Identify which cell holds the provided text, then report its (X, Y) central coordinate. 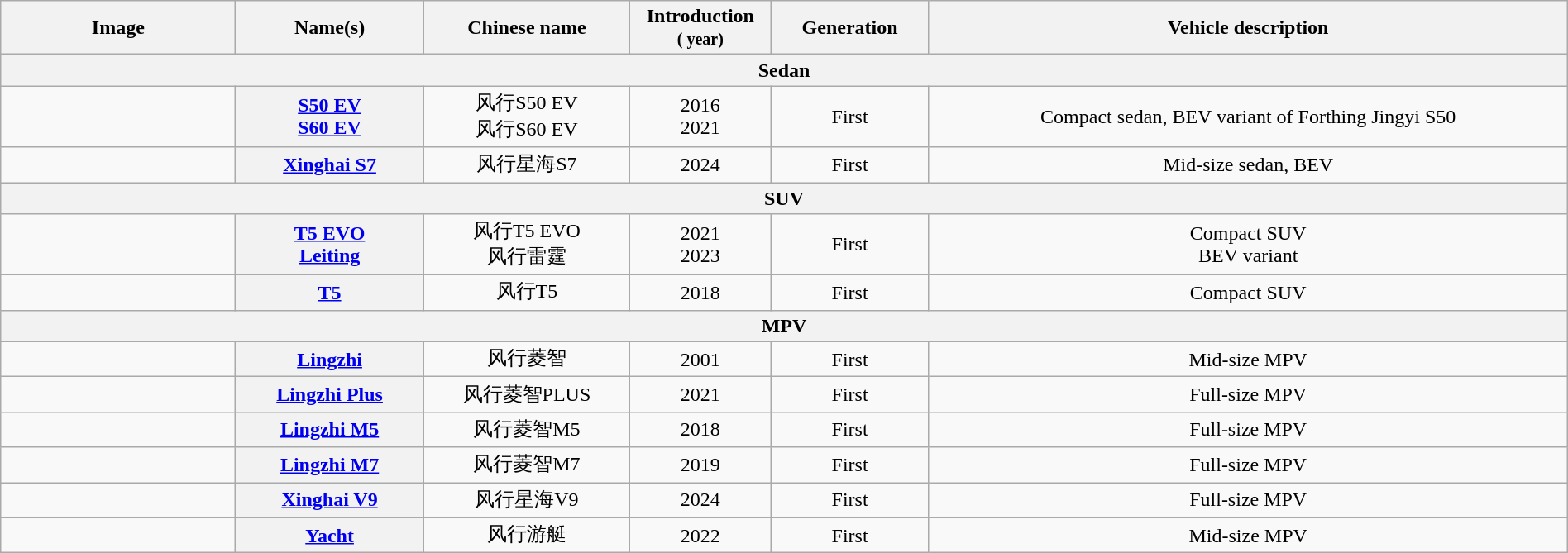
Mid-size sedan, BEV (1248, 165)
风行星海S7 (526, 165)
2001 (700, 359)
20162021 (700, 117)
T5 EVOLeiting (329, 245)
Sedan (784, 70)
风行S50 EV风行S60 EV (526, 117)
Lingzhi (329, 359)
风行菱智M5 (526, 430)
Yacht (329, 536)
风行菱智PLUS (526, 395)
风行菱智 (526, 359)
2019 (700, 465)
Lingzhi Plus (329, 395)
2022 (700, 536)
Introduction( year) (700, 28)
Compact sedan, BEV variant of Forthing Jingyi S50 (1248, 117)
Xinghai V9 (329, 501)
Xinghai S7 (329, 165)
MPV (784, 326)
Generation (850, 28)
Lingzhi M7 (329, 465)
Chinese name (526, 28)
SUV (784, 198)
T5 (329, 293)
风行T5 (526, 293)
风行T5 EVO风行雷霆 (526, 245)
2021 (700, 395)
Compact SUVBEV variant (1248, 245)
Vehicle description (1248, 28)
Name(s) (329, 28)
Image (118, 28)
风行星海V9 (526, 501)
Compact SUV (1248, 293)
20212023 (700, 245)
风行游艇 (526, 536)
风行菱智M7 (526, 465)
Lingzhi M5 (329, 430)
S50 EVS60 EV (329, 117)
